Capture the cell that displays the provided text and extract its [X, Y] central coordinate. 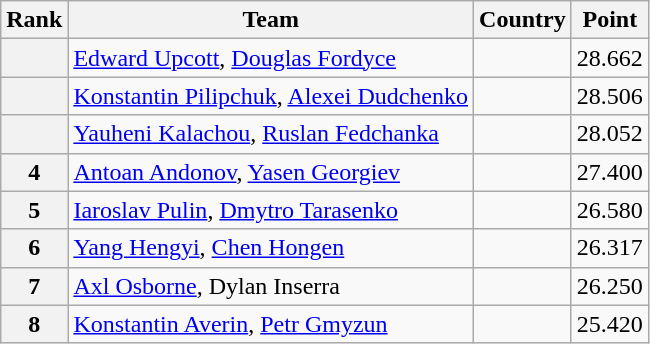
4 [34, 172]
26.250 [610, 286]
8 [34, 324]
26.317 [610, 248]
Iaroslav Pulin, Dmytro Tarasenko [271, 210]
Konstantin Averin, Petr Gmyzun [271, 324]
Rank [34, 20]
Axl Osborne, Dylan Inserra [271, 286]
7 [34, 286]
Edward Upcott, Douglas Fordyce [271, 58]
28.052 [610, 134]
28.506 [610, 96]
6 [34, 248]
Antoan Andonov, Yasen Georgiev [271, 172]
5 [34, 210]
26.580 [610, 210]
Point [610, 20]
Konstantin Pilipchuk, Alexei Dudchenko [271, 96]
27.400 [610, 172]
Country [523, 20]
Team [271, 20]
28.662 [610, 58]
Yauheni Kalachou, Ruslan Fedchanka [271, 134]
Yang Hengyi, Chen Hongen [271, 248]
25.420 [610, 324]
